Scan for the cell matching the given text and deliver its [X, Y] coordinate at center. 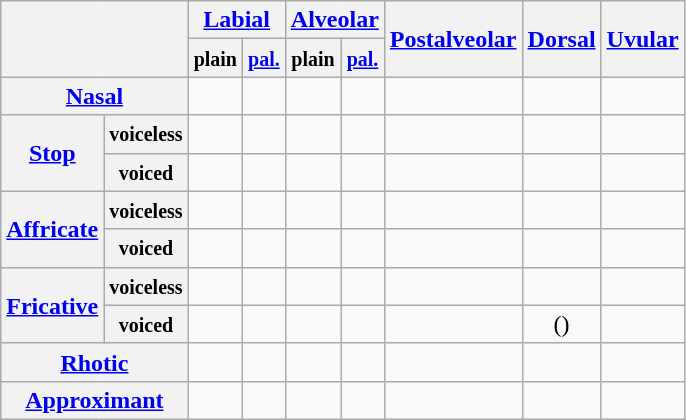
Labial [236, 20]
Stop [52, 153]
Fricative [52, 305]
Rhotic [94, 362]
Alveolar [334, 20]
Uvular [642, 39]
Approximant [94, 400]
Postalveolar [453, 39]
Affricate [52, 229]
() [562, 324]
Dorsal [562, 39]
Nasal [94, 96]
